Output the [x, y] coordinate of the center of the cell containing the given text.  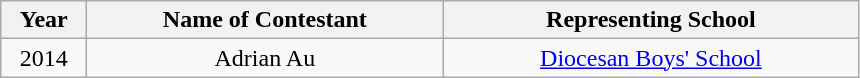
Year [44, 20]
Adrian Au [265, 58]
Name of Contestant [265, 20]
2014 [44, 58]
Representing School [651, 20]
Diocesan Boys' School [651, 58]
